Find where the given text appears and provide that cell's center as [X, Y] coordinate. 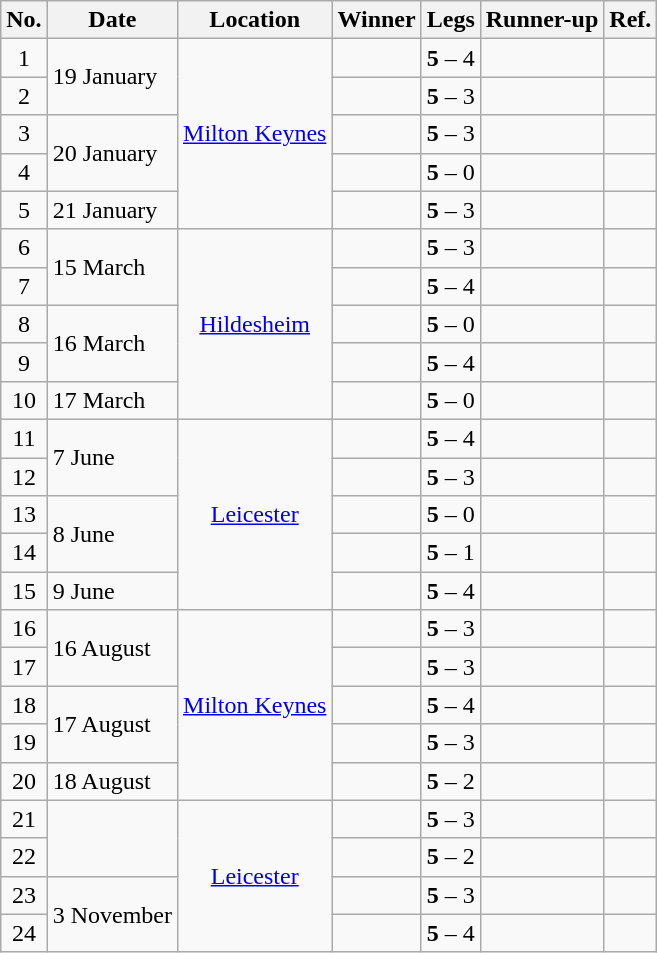
3 November [112, 914]
18 August [112, 781]
4 [24, 172]
23 [24, 895]
20 [24, 781]
19 [24, 743]
24 [24, 933]
8 [24, 324]
9 June [112, 591]
Hildesheim [255, 324]
22 [24, 857]
21 [24, 819]
12 [24, 477]
14 [24, 553]
17 March [112, 400]
16 March [112, 343]
6 [24, 248]
16 [24, 629]
19 January [112, 77]
8 June [112, 534]
Runner-up [542, 20]
Date [112, 20]
Legs [450, 20]
5 – 1 [450, 553]
2 [24, 96]
No. [24, 20]
21 January [112, 210]
17 August [112, 724]
7 June [112, 457]
18 [24, 705]
13 [24, 515]
Location [255, 20]
9 [24, 362]
Winner [376, 20]
20 January [112, 153]
17 [24, 667]
3 [24, 134]
15 [24, 591]
11 [24, 438]
16 August [112, 648]
15 March [112, 267]
Ref. [630, 20]
7 [24, 286]
1 [24, 58]
5 [24, 210]
10 [24, 400]
